Capture the cell that displays the provided text and extract its (X, Y) central coordinate. 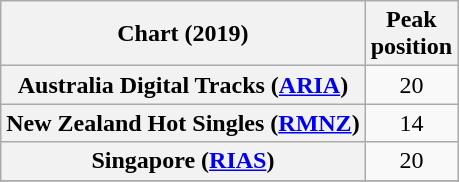
Singapore (RIAS) (183, 161)
Australia Digital Tracks (ARIA) (183, 85)
14 (411, 123)
Peakposition (411, 34)
New Zealand Hot Singles (RMNZ) (183, 123)
Chart (2019) (183, 34)
